Locate the cell with the specified text and output its [x, y] center coordinate. 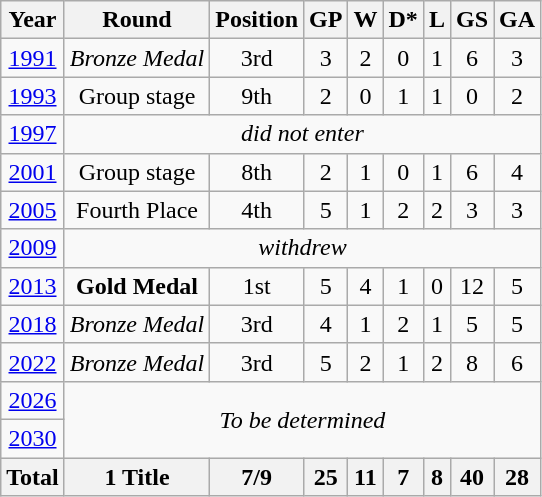
2005 [33, 210]
L [436, 20]
7/9 [257, 477]
12 [472, 286]
Fourth Place [136, 210]
withdrew [302, 248]
4th [257, 210]
Total [33, 477]
40 [472, 477]
1991 [33, 58]
2018 [33, 324]
GA [518, 20]
1st [257, 286]
1993 [33, 96]
28 [518, 477]
2026 [33, 400]
W [366, 20]
GS [472, 20]
Year [33, 20]
2009 [33, 248]
Position [257, 20]
11 [366, 477]
2013 [33, 286]
Gold Medal [136, 286]
8th [257, 172]
Round [136, 20]
GP [326, 20]
D* [403, 20]
25 [326, 477]
7 [403, 477]
2030 [33, 438]
2001 [33, 172]
did not enter [302, 134]
9th [257, 96]
To be determined [302, 419]
2022 [33, 362]
1 Title [136, 477]
1997 [33, 134]
